Return the [X, Y] coordinate for the center point of the cell that contains the specified text.  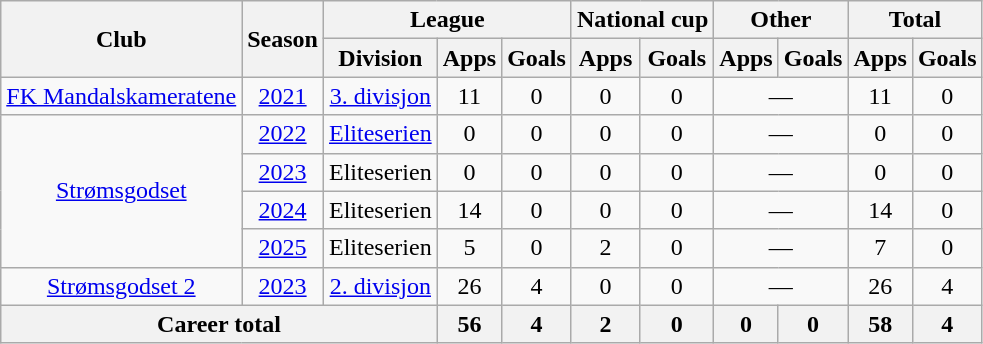
Division [380, 58]
Other [781, 20]
56 [469, 324]
National cup [642, 20]
Total [915, 20]
2021 [283, 96]
2. divisjon [380, 286]
2025 [283, 248]
2024 [283, 210]
Strømsgodset 2 [122, 286]
7 [880, 248]
5 [469, 248]
2022 [283, 134]
Season [283, 39]
58 [880, 324]
FK Mandalskameratene [122, 96]
Career total [219, 324]
League [447, 20]
Strømsgodset [122, 191]
3. divisjon [380, 96]
Club [122, 39]
